Output the (x, y) coordinate of the center of the cell containing the given text.  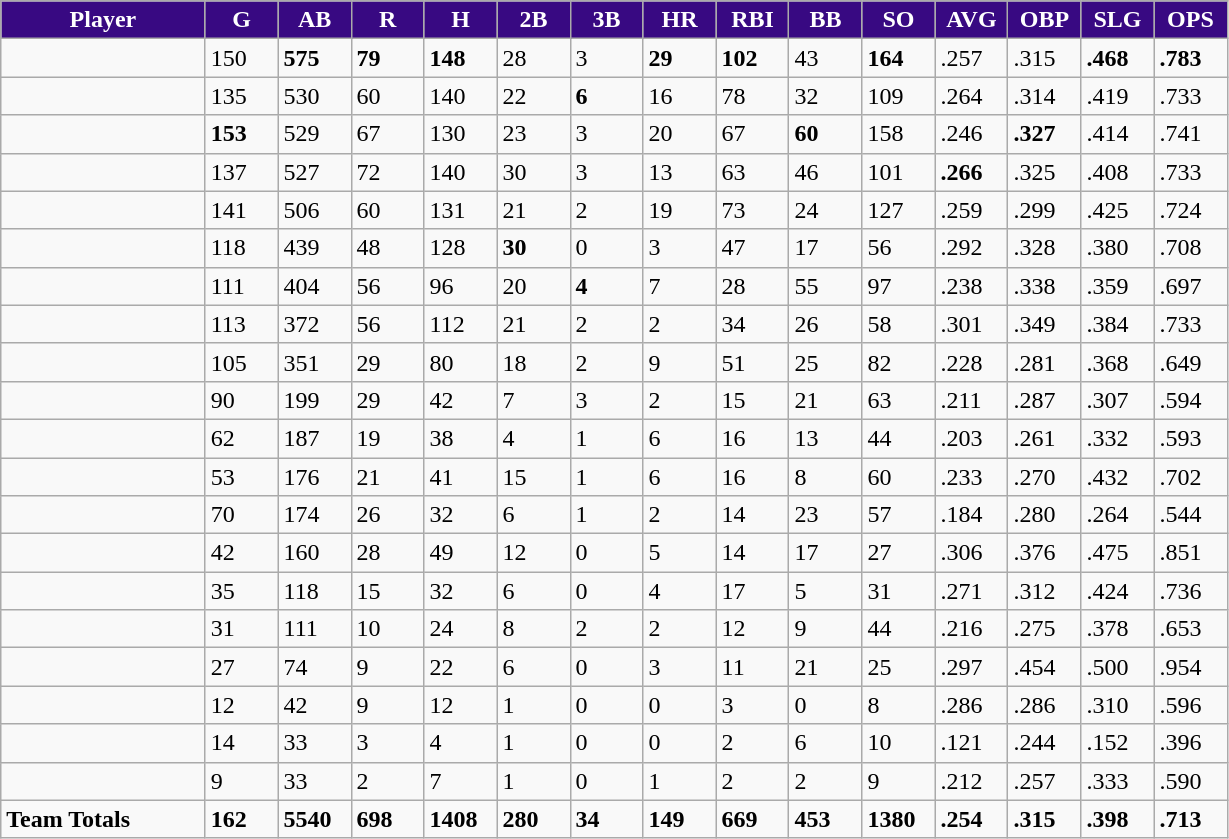
.152 (1118, 743)
113 (242, 324)
.271 (972, 591)
62 (242, 438)
1408 (460, 819)
.306 (972, 553)
.301 (972, 324)
112 (460, 324)
70 (242, 515)
.649 (1190, 362)
41 (460, 477)
SO (898, 20)
Team Totals (103, 819)
162 (242, 819)
.783 (1190, 58)
453 (826, 819)
82 (898, 362)
187 (314, 438)
.121 (972, 743)
.590 (1190, 781)
.299 (1044, 210)
.708 (1190, 248)
.307 (1118, 400)
141 (242, 210)
149 (680, 819)
.270 (1044, 477)
698 (388, 819)
.216 (972, 629)
38 (460, 438)
.384 (1118, 324)
G (242, 20)
.454 (1044, 667)
150 (242, 58)
80 (460, 362)
43 (826, 58)
.266 (972, 172)
.468 (1118, 58)
127 (898, 210)
.228 (972, 362)
.378 (1118, 629)
HR (680, 20)
.332 (1118, 438)
.297 (972, 667)
1380 (898, 819)
.724 (1190, 210)
73 (752, 210)
74 (314, 667)
280 (534, 819)
.338 (1044, 286)
.594 (1190, 400)
Player (103, 20)
48 (388, 248)
78 (752, 96)
529 (314, 134)
153 (242, 134)
105 (242, 362)
.702 (1190, 477)
5540 (314, 819)
OBP (1044, 20)
.203 (972, 438)
35 (242, 591)
128 (460, 248)
.851 (1190, 553)
AB (314, 20)
131 (460, 210)
.414 (1118, 134)
53 (242, 477)
.544 (1190, 515)
135 (242, 96)
18 (534, 362)
176 (314, 477)
102 (752, 58)
51 (752, 362)
57 (898, 515)
11 (752, 667)
.396 (1190, 743)
.432 (1118, 477)
.500 (1118, 667)
47 (752, 248)
.741 (1190, 134)
.244 (1044, 743)
96 (460, 286)
H (460, 20)
BB (826, 20)
.238 (972, 286)
.376 (1044, 553)
.419 (1118, 96)
.211 (972, 400)
.697 (1190, 286)
.287 (1044, 400)
.259 (972, 210)
.593 (1190, 438)
.368 (1118, 362)
.212 (972, 781)
174 (314, 515)
SLG (1118, 20)
.314 (1044, 96)
527 (314, 172)
506 (314, 210)
199 (314, 400)
575 (314, 58)
.380 (1118, 248)
.349 (1044, 324)
.325 (1044, 172)
.713 (1190, 819)
.292 (972, 248)
97 (898, 286)
.425 (1118, 210)
.310 (1118, 705)
2B (534, 20)
.475 (1118, 553)
3B (606, 20)
148 (460, 58)
.184 (972, 515)
.596 (1190, 705)
439 (314, 248)
160 (314, 553)
.261 (1044, 438)
372 (314, 324)
46 (826, 172)
55 (826, 286)
58 (898, 324)
.280 (1044, 515)
.328 (1044, 248)
101 (898, 172)
90 (242, 400)
351 (314, 362)
669 (752, 819)
109 (898, 96)
OPS (1190, 20)
.233 (972, 477)
49 (460, 553)
.736 (1190, 591)
530 (314, 96)
137 (242, 172)
158 (898, 134)
.408 (1118, 172)
RBI (752, 20)
72 (388, 172)
.424 (1118, 591)
.327 (1044, 134)
.954 (1190, 667)
.333 (1118, 781)
.653 (1190, 629)
AVG (972, 20)
.312 (1044, 591)
130 (460, 134)
.275 (1044, 629)
164 (898, 58)
79 (388, 58)
404 (314, 286)
R (388, 20)
.359 (1118, 286)
.254 (972, 819)
.281 (1044, 362)
.246 (972, 134)
.398 (1118, 819)
